Provide the (x, y) coordinate of the cell's center where the given text is located.  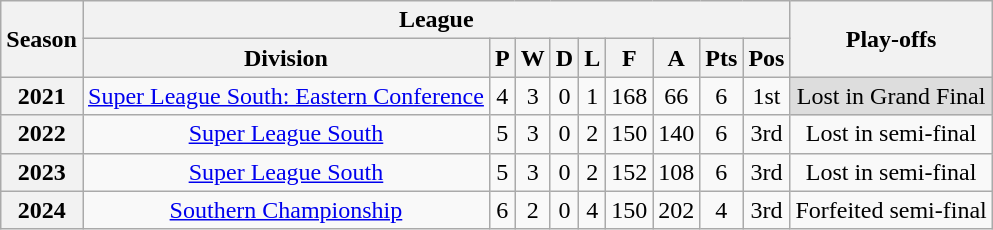
1st (766, 96)
W (532, 58)
Pos (766, 58)
66 (676, 96)
F (630, 58)
D (564, 58)
140 (676, 134)
Pts (722, 58)
2022 (42, 134)
Southern Championship (286, 210)
Lost in Grand Final (891, 96)
Division (286, 58)
Forfeited semi-final (891, 210)
2021 (42, 96)
Play-offs (891, 39)
L (592, 58)
2024 (42, 210)
A (676, 58)
168 (630, 96)
1 (592, 96)
Season (42, 39)
202 (676, 210)
2023 (42, 172)
152 (630, 172)
League (436, 20)
108 (676, 172)
Super League South: Eastern Conference (286, 96)
P (502, 58)
